Output the [X, Y] coordinate of the center of the cell containing the given text.  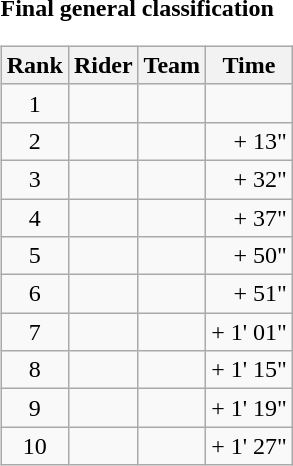
+ 37" [250, 217]
+ 50" [250, 256]
+ 1' 27" [250, 446]
+ 1' 19" [250, 408]
+ 51" [250, 294]
9 [34, 408]
6 [34, 294]
+ 1' 01" [250, 332]
2 [34, 141]
7 [34, 332]
Rank [34, 65]
Time [250, 65]
Team [172, 65]
Rider [103, 65]
5 [34, 256]
4 [34, 217]
1 [34, 103]
+ 13" [250, 141]
+ 1' 15" [250, 370]
+ 32" [250, 179]
8 [34, 370]
3 [34, 179]
10 [34, 446]
